Search for the cell housing the specified text and yield its (x, y) center coordinate. 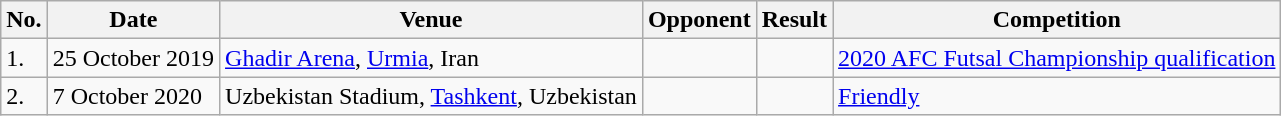
7 October 2020 (133, 96)
Friendly (1057, 96)
Opponent (699, 20)
Result (794, 20)
2020 AFC Futsal Championship qualification (1057, 58)
Ghadir Arena, Urmia, Iran (432, 58)
Competition (1057, 20)
Venue (432, 20)
No. (24, 20)
Uzbekistan Stadium, Tashkent, Uzbekistan (432, 96)
1. (24, 58)
2. (24, 96)
25 October 2019 (133, 58)
Date (133, 20)
